For the text-containing cell, return its midpoint in (x, y) coordinate format. 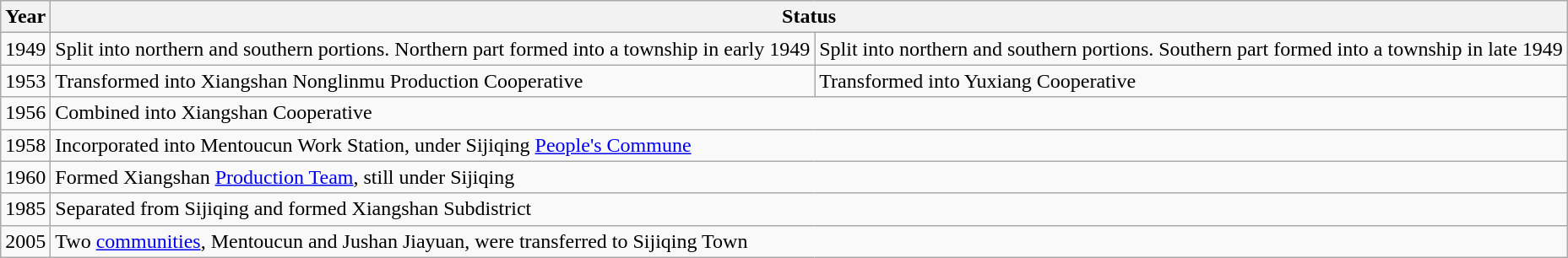
1958 (25, 145)
Formed Xiangshan Production Team, still under Sijiqing (809, 177)
2005 (25, 241)
Year (25, 17)
Split into northern and southern portions. Southern part formed into a township in late 1949 (1191, 49)
Transformed into Xiangshan Nonglinmu Production Cooperative (432, 81)
1985 (25, 209)
1956 (25, 113)
Status (809, 17)
1960 (25, 177)
1949 (25, 49)
Incorporated into Mentoucun Work Station, under Sijiqing People's Commune (809, 145)
Split into northern and southern portions. Northern part formed into a township in early 1949 (432, 49)
1953 (25, 81)
Separated from Sijiqing and formed Xiangshan Subdistrict (809, 209)
Combined into Xiangshan Cooperative (809, 113)
Transformed into Yuxiang Cooperative (1191, 81)
Two communities, Mentoucun and Jushan Jiayuan, were transferred to Sijiqing Town (809, 241)
